Provide the (x, y) coordinate of the cell's center where the given text is located.  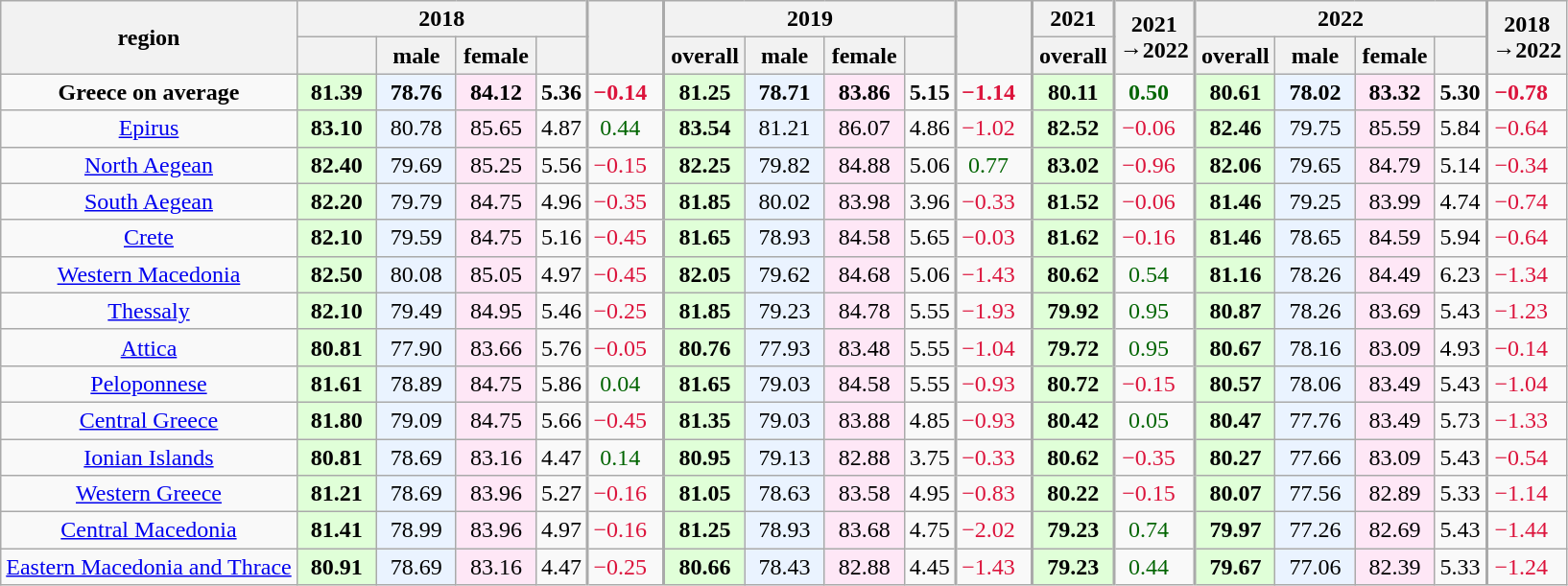
−1.93 (994, 311)
84.88 (864, 165)
78.89 (416, 384)
−1.34 (1527, 274)
80.76 (704, 347)
84.68 (864, 274)
0.50 (1155, 92)
81.80 (336, 420)
86.07 (864, 129)
83.32 (1395, 92)
Epirus (149, 129)
81.05 (704, 494)
−0.03 (994, 238)
80.27 (1235, 457)
region (149, 37)
5.66 (561, 420)
4.87 (561, 129)
2022 (1341, 19)
Western Macedonia (149, 274)
82.39 (1395, 567)
79.13 (785, 457)
83.68 (864, 530)
−1.23 (1527, 311)
North Aegean (149, 165)
5.84 (1461, 129)
5.86 (561, 384)
78.02 (1315, 92)
5.94 (1461, 238)
0.14 (626, 457)
77.93 (785, 347)
80.78 (416, 129)
−0.05 (626, 347)
79.62 (785, 274)
4.74 (1461, 201)
80.47 (1235, 420)
84.95 (495, 311)
83.48 (864, 347)
80.02 (785, 201)
83.58 (864, 494)
2021 (1073, 19)
80.87 (1235, 311)
5.46 (561, 311)
3.75 (930, 457)
2018 (441, 19)
84.59 (1395, 238)
82.89 (1395, 494)
81.41 (336, 530)
4.86 (930, 129)
0.54 (1155, 274)
79.75 (1315, 129)
Peloponnese (149, 384)
79.49 (416, 311)
82.40 (336, 165)
78.16 (1315, 347)
83.10 (336, 129)
77.76 (1315, 420)
4.45 (930, 567)
Central Greece (149, 420)
80.22 (1073, 494)
Ionian Islands (149, 457)
83.54 (704, 129)
80.42 (1073, 420)
85.65 (495, 129)
2018→2022 (1527, 37)
−1.33 (1527, 420)
79.25 (1315, 201)
79.82 (785, 165)
5.16 (561, 238)
81.35 (704, 420)
Crete (149, 238)
79.97 (1235, 530)
83.98 (864, 201)
5.56 (561, 165)
0.74 (1155, 530)
82.52 (1073, 129)
82.50 (336, 274)
85.59 (1395, 129)
−2.02 (994, 530)
5.76 (561, 347)
0.77 (994, 165)
81.16 (1235, 274)
84.78 (864, 311)
0.05 (1155, 420)
77.66 (1315, 457)
80.61 (1235, 92)
80.91 (336, 567)
79.72 (1073, 347)
80.72 (1073, 384)
78.43 (785, 567)
82.05 (704, 274)
78.71 (785, 92)
83.88 (864, 420)
78.76 (416, 92)
−0.74 (1527, 201)
78.65 (1315, 238)
2021→2022 (1155, 37)
84.12 (495, 92)
5.65 (930, 238)
80.57 (1235, 384)
6.23 (1461, 274)
79.59 (416, 238)
5.15 (930, 92)
Central Macedonia (149, 530)
84.49 (1395, 274)
−0.83 (994, 494)
77.90 (416, 347)
Western Greece (149, 494)
3.96 (930, 201)
79.65 (1315, 165)
79.92 (1073, 311)
−0.96 (1155, 165)
81.61 (336, 384)
South Aegean (149, 201)
80.08 (416, 274)
−0.34 (1527, 165)
Attica (149, 347)
81.39 (336, 92)
Greece on average (149, 92)
4.95 (930, 494)
82.25 (704, 165)
0.04 (626, 384)
4.96 (561, 201)
79.09 (416, 420)
−0.54 (1527, 457)
Eastern Macedonia and Thrace (149, 567)
80.07 (1235, 494)
79.67 (1235, 567)
83.99 (1395, 201)
85.05 (495, 274)
5.36 (561, 92)
−1.02 (994, 129)
5.27 (561, 494)
4.93 (1461, 347)
77.56 (1315, 494)
77.06 (1315, 567)
84.79 (1395, 165)
4.75 (930, 530)
78.99 (416, 530)
−1.24 (1527, 567)
78.06 (1315, 384)
5.73 (1461, 420)
80.66 (704, 567)
79.79 (416, 201)
5.30 (1461, 92)
81.62 (1073, 238)
78.63 (785, 494)
4.85 (930, 420)
79.69 (416, 165)
82.20 (336, 201)
−1.44 (1527, 530)
83.66 (495, 347)
83.02 (1073, 165)
−0.78 (1527, 92)
80.11 (1073, 92)
2019 (810, 19)
82.69 (1395, 530)
77.26 (1315, 530)
80.95 (704, 457)
80.67 (1235, 347)
83.86 (864, 92)
82.06 (1235, 165)
Thessaly (149, 311)
5.14 (1461, 165)
85.25 (495, 165)
83.69 (1395, 311)
82.46 (1235, 129)
81.52 (1073, 201)
